Extract the [X, Y] coordinate from the center of the cell holding the provided text.  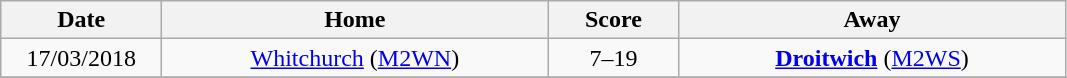
Whitchurch (M2WN) [355, 58]
Away [872, 20]
Home [355, 20]
Date [82, 20]
Score [614, 20]
Droitwich (M2WS) [872, 58]
7–19 [614, 58]
17/03/2018 [82, 58]
